Detect which cell encompasses the target text, then output its [x, y] center coordinate. 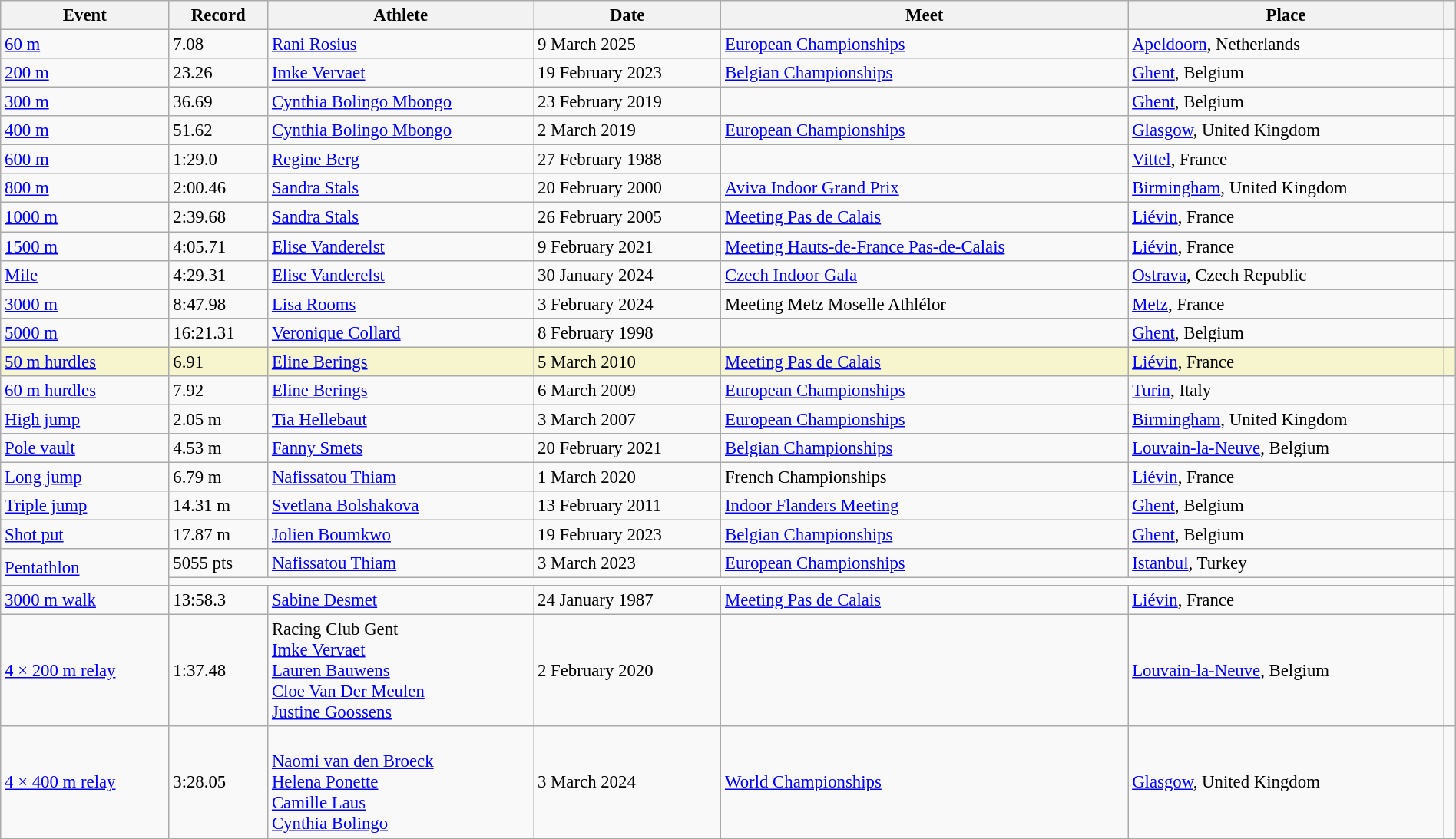
13 February 2011 [627, 506]
800 m [84, 188]
Long jump [84, 477]
Aviva Indoor Grand Prix [925, 188]
4.53 m [218, 448]
Veronique Collard [401, 332]
200 m [84, 73]
Sabine Desmet [401, 600]
400 m [84, 130]
Vittel, France [1286, 160]
7.08 [218, 45]
5 March 2010 [627, 362]
Pole vault [84, 448]
23.26 [218, 73]
26 February 2005 [627, 217]
8 February 1998 [627, 332]
Imke Vervaet [401, 73]
300 m [84, 102]
6.91 [218, 362]
Rani Rosius [401, 45]
36.69 [218, 102]
4 × 200 m relay [84, 671]
Meeting Hauts-de-France Pas-de-Calais [925, 246]
600 m [84, 160]
Racing Club GentImke VervaetLauren BauwensCloe Van Der MeulenJustine Goossens [401, 671]
Pentathlon [84, 567]
2 March 2019 [627, 130]
2:00.46 [218, 188]
6.79 m [218, 477]
3 March 2023 [627, 563]
3 March 2007 [627, 419]
24 January 1987 [627, 600]
6 March 2009 [627, 391]
17.87 m [218, 535]
13:58.3 [218, 600]
Indoor Flanders Meeting [925, 506]
Place [1286, 15]
3 March 2024 [627, 783]
3000 m [84, 304]
27 February 1988 [627, 160]
Regine Berg [401, 160]
Turin, Italy [1286, 391]
3000 m walk [84, 600]
60 m [84, 45]
Meeting Metz Moselle Athlélor [925, 304]
9 March 2025 [627, 45]
8:47.98 [218, 304]
30 January 2024 [627, 275]
9 February 2021 [627, 246]
50 m hurdles [84, 362]
Tia Hellebaut [401, 419]
Record [218, 15]
Czech Indoor Gala [925, 275]
Triple jump [84, 506]
3:28.05 [218, 783]
7.92 [218, 391]
Naomi van den BroeckHelena PonetteCamille LausCynthia Bolingo [401, 783]
2.05 m [218, 419]
Fanny Smets [401, 448]
World Championships [925, 783]
14.31 m [218, 506]
1 March 2020 [627, 477]
51.62 [218, 130]
Jolien Boumkwo [401, 535]
5055 pts [218, 563]
5000 m [84, 332]
3 February 2024 [627, 304]
23 February 2019 [627, 102]
1000 m [84, 217]
4:05.71 [218, 246]
Date [627, 15]
Apeldoorn, Netherlands [1286, 45]
Meet [925, 15]
Athlete [401, 15]
4:29.31 [218, 275]
Lisa Rooms [401, 304]
1:29.0 [218, 160]
Shot put [84, 535]
60 m hurdles [84, 391]
1:37.48 [218, 671]
4 × 400 m relay [84, 783]
Ostrava, Czech Republic [1286, 275]
2:39.68 [218, 217]
Svetlana Bolshakova [401, 506]
High jump [84, 419]
French Championships [925, 477]
20 February 2000 [627, 188]
16:21.31 [218, 332]
Event [84, 15]
Metz, France [1286, 304]
2 February 2020 [627, 671]
20 February 2021 [627, 448]
1500 m [84, 246]
Istanbul, Turkey [1286, 563]
Mile [84, 275]
